Capture the cell that displays the provided text and extract its [X, Y] central coordinate. 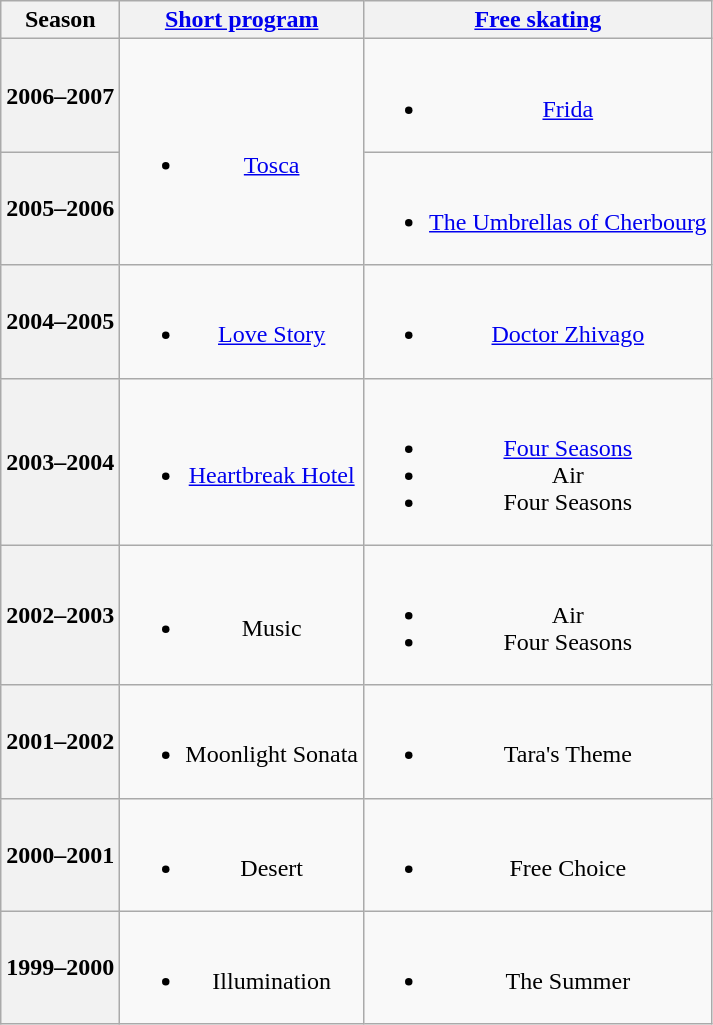
Tara's Theme [538, 742]
Heartbreak Hotel [242, 462]
Four Seasons Air Four Seasons [538, 462]
Free Choice [538, 854]
Illumination [242, 968]
2005–2006 [60, 208]
The Umbrellas of Cherbourg [538, 208]
Tosca [242, 152]
2001–2002 [60, 742]
Moonlight Sonata [242, 742]
1999–2000 [60, 968]
Air Four Seasons [538, 615]
Desert [242, 854]
2004–2005 [60, 322]
Doctor Zhivago [538, 322]
Short program [242, 20]
Season [60, 20]
Love Story [242, 322]
The Summer [538, 968]
2003–2004 [60, 462]
2000–2001 [60, 854]
Free skating [538, 20]
Frida [538, 96]
2006–2007 [60, 96]
Music [242, 615]
2002–2003 [60, 615]
